Find where the given text appears and provide that cell's center as [X, Y] coordinate. 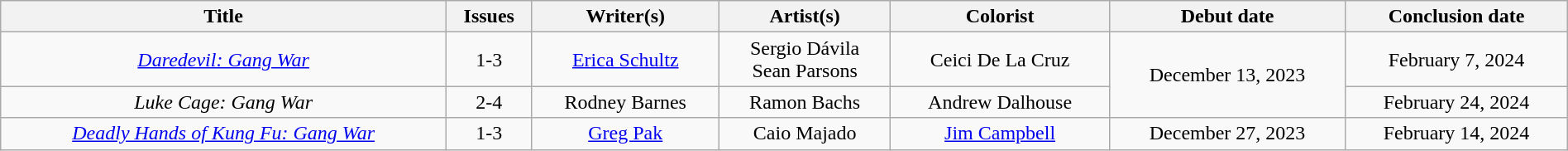
Ramon Bachs [804, 102]
Greg Pak [625, 134]
Writer(s) [625, 17]
Deadly Hands of Kung Fu: Gang War [223, 134]
December 13, 2023 [1227, 75]
Jim Campbell [1001, 134]
Erica Schultz [625, 60]
Colorist [1001, 17]
Caio Majado [804, 134]
Sergio DávilaSean Parsons [804, 60]
Issues [490, 17]
December 27, 2023 [1227, 134]
Luke Cage: Gang War [223, 102]
February 24, 2024 [1456, 102]
Andrew Dalhouse [1001, 102]
Artist(s) [804, 17]
Rodney Barnes [625, 102]
February 14, 2024 [1456, 134]
Debut date [1227, 17]
Title [223, 17]
February 7, 2024 [1456, 60]
Conclusion date [1456, 17]
Daredevil: Gang War [223, 60]
2-4 [490, 102]
Ceici De La Cruz [1001, 60]
